Detect which cell encompasses the target text, then output its [x, y] center coordinate. 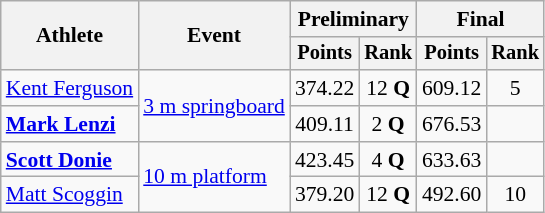
379.20 [324, 195]
Scott Donie [70, 160]
10 m platform [214, 178]
633.63 [452, 160]
676.53 [452, 124]
Final [480, 19]
3 m springboard [214, 106]
5 [515, 88]
Event [214, 36]
Mark Lenzi [70, 124]
492.60 [452, 195]
Athlete [70, 36]
Matt Scoggin [70, 195]
409.11 [324, 124]
2 Q [388, 124]
609.12 [452, 88]
4 Q [388, 160]
Kent Ferguson [70, 88]
10 [515, 195]
423.45 [324, 160]
Preliminary [354, 19]
374.22 [324, 88]
